Return the (x, y) coordinate for the center point of the cell that contains the specified text.  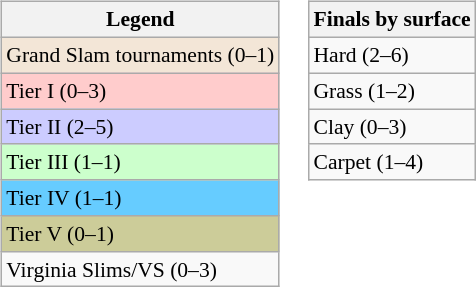
Tier II (2–5) (140, 127)
Virginia Slims/VS (0–3) (140, 269)
Tier III (1–1) (140, 162)
Finals by surface (392, 20)
Tier V (0–1) (140, 234)
Grand Slam tournaments (0–1) (140, 55)
Carpet (1–4) (392, 162)
Tier I (0–3) (140, 91)
Legend (140, 20)
Tier IV (1–1) (140, 198)
Grass (1–2) (392, 91)
Hard (2–6) (392, 55)
Clay (0–3) (392, 127)
